Output the (x, y) coordinate of the center of the cell containing the given text.  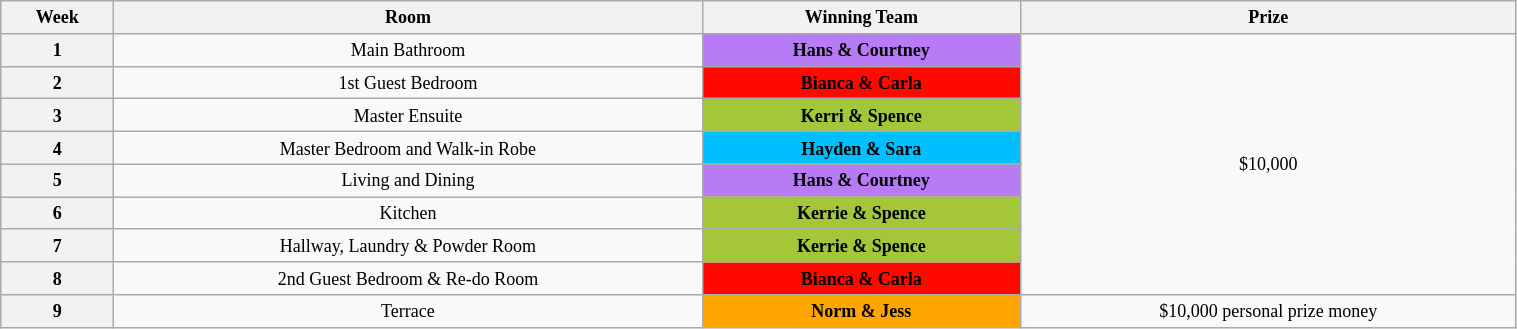
Prize (1268, 18)
Week (58, 18)
$10,000 personal prize money (1268, 312)
2nd Guest Bedroom & Re-do Room (408, 278)
4 (58, 148)
1 (58, 50)
Main Bathroom (408, 50)
Kerri & Spence (861, 116)
Master Bedroom and Walk-in Robe (408, 148)
5 (58, 180)
Terrace (408, 312)
2 (58, 82)
Hayden & Sara (861, 148)
Master Ensuite (408, 116)
Hallway, Laundry & Powder Room (408, 246)
Norm & Jess (861, 312)
7 (58, 246)
Winning Team (861, 18)
9 (58, 312)
8 (58, 278)
$10,000 (1268, 164)
3 (58, 116)
1st Guest Bedroom (408, 82)
Living and Dining (408, 180)
Room (408, 18)
Kitchen (408, 214)
6 (58, 214)
